Return (X, Y) of the center of cell containing provided text 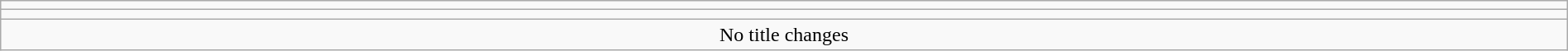
No title changes (784, 35)
